Search for the cell housing the specified text and yield its [x, y] center coordinate. 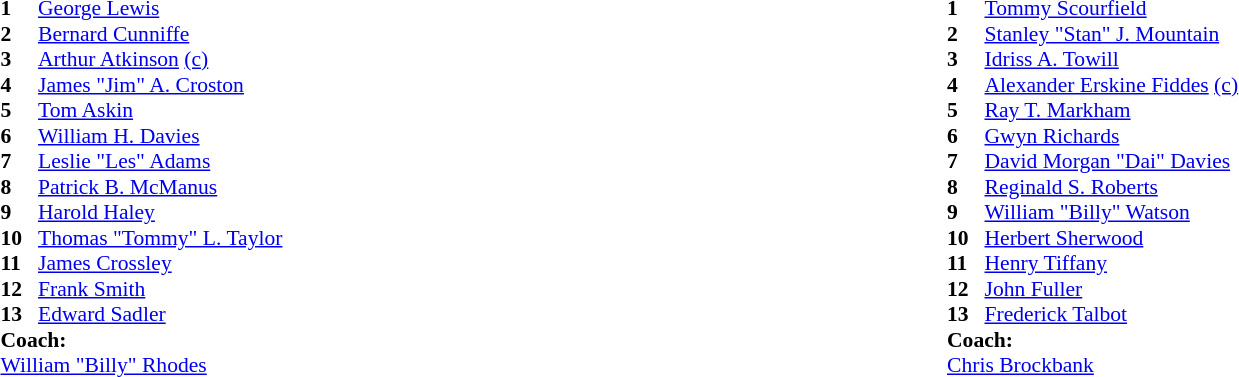
Frank Smith [160, 289]
Stanley "Stan" J. Mountain [1111, 34]
James "Jim" A. Croston [160, 85]
Harold Haley [160, 213]
Leslie "Les" Adams [160, 161]
Gwyn Richards [1111, 136]
John Fuller [1111, 289]
Idriss A. Towill [1111, 59]
Edward Sadler [160, 315]
William "Billy" Watson [1111, 213]
Alexander Erskine Fiddes (c) [1111, 85]
Herbert Sherwood [1111, 238]
Bernard Cunniffe [160, 34]
Arthur Atkinson (c) [160, 59]
Patrick B. McManus [160, 187]
Reginald S. Roberts [1111, 187]
Henry Tiffany [1111, 263]
David Morgan "Dai" Davies [1111, 161]
Frederick Talbot [1111, 315]
Tom Askin [160, 111]
Ray T. Markham [1111, 111]
Thomas "Tommy" L. Taylor [160, 238]
James Crossley [160, 263]
William H. Davies [160, 136]
